Detect which cell encompasses the target text, then output its [x, y] center coordinate. 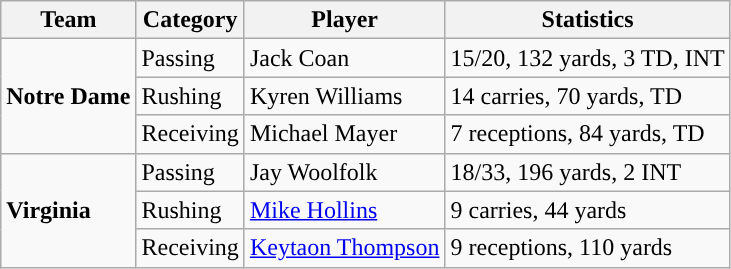
Notre Dame [68, 96]
7 receptions, 84 yards, TD [588, 134]
9 receptions, 110 yards [588, 248]
Keytaon Thompson [344, 248]
14 carries, 70 yards, TD [588, 96]
Kyren Williams [344, 96]
Jack Coan [344, 58]
9 carries, 44 yards [588, 210]
Statistics [588, 20]
Team [68, 20]
Virginia [68, 210]
Player [344, 20]
Category [190, 20]
Michael Mayer [344, 134]
18/33, 196 yards, 2 INT [588, 172]
Mike Hollins [344, 210]
15/20, 132 yards, 3 TD, INT [588, 58]
Jay Woolfolk [344, 172]
